Return (x, y) of the center of cell containing provided text 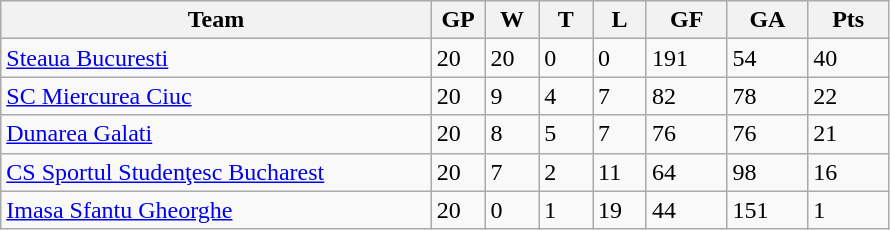
Team (216, 20)
22 (848, 96)
L (620, 20)
64 (686, 172)
54 (768, 58)
5 (566, 134)
Dunarea Galati (216, 134)
8 (512, 134)
151 (768, 210)
2 (566, 172)
Imasa Sfantu Gheorghe (216, 210)
82 (686, 96)
16 (848, 172)
21 (848, 134)
Steaua Bucuresti (216, 58)
4 (566, 96)
GF (686, 20)
191 (686, 58)
19 (620, 210)
78 (768, 96)
SC Miercurea Ciuc (216, 96)
98 (768, 172)
GA (768, 20)
9 (512, 96)
W (512, 20)
40 (848, 58)
CS Sportul Studenţesc Bucharest (216, 172)
GP (458, 20)
11 (620, 172)
44 (686, 210)
Pts (848, 20)
T (566, 20)
